Extract the (X, Y) coordinate from the center of the cell holding the provided text.  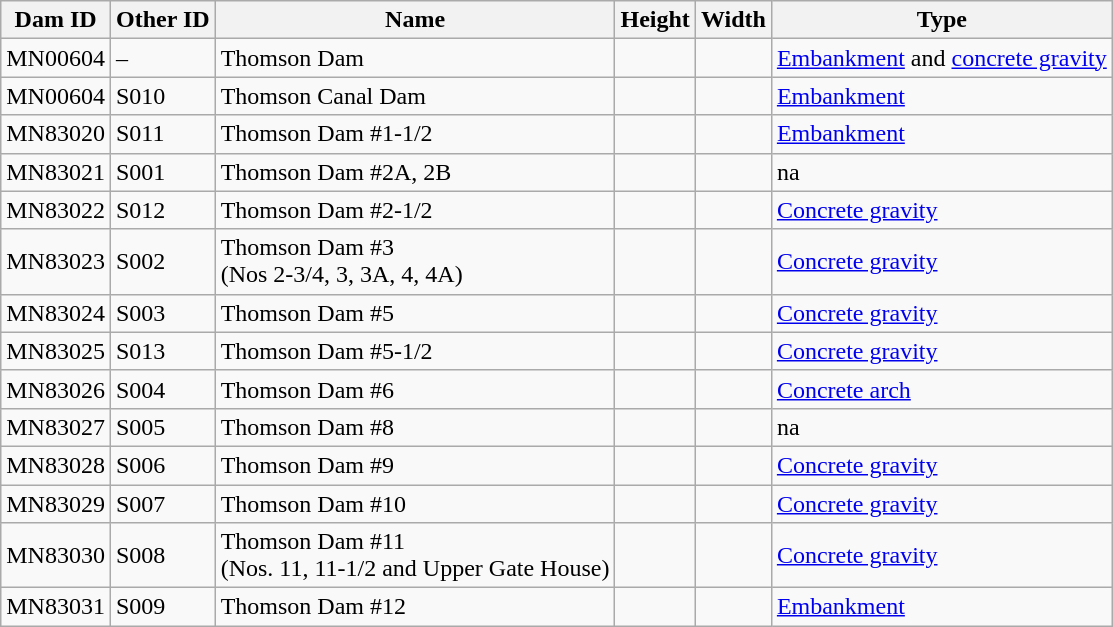
Embankment and concrete gravity (942, 58)
Thomson Dam #9 (415, 465)
S009 (162, 607)
S012 (162, 210)
MN83027 (56, 427)
Thomson Dam #5-1/2 (415, 351)
Thomson Dam #2A, 2B (415, 172)
Thomson Dam #2-1/2 (415, 210)
S013 (162, 351)
MN83029 (56, 503)
Dam ID (56, 20)
Type (942, 20)
MN83022 (56, 210)
Thomson Dam #11(Nos. 11, 11-1/2 and Upper Gate House) (415, 556)
S007 (162, 503)
– (162, 58)
MN83031 (56, 607)
S005 (162, 427)
Other ID (162, 20)
Height (655, 20)
S011 (162, 134)
MN83023 (56, 262)
S010 (162, 96)
Thomson Dam #12 (415, 607)
Thomson Dam #6 (415, 389)
Width (733, 20)
Thomson Dam #3(Nos 2-3/4, 3, 3A, 4, 4A) (415, 262)
MN83024 (56, 313)
S008 (162, 556)
Thomson Dam #5 (415, 313)
MN83026 (56, 389)
MN83025 (56, 351)
MN83028 (56, 465)
MN83020 (56, 134)
S004 (162, 389)
MN83030 (56, 556)
MN83021 (56, 172)
Thomson Dam #8 (415, 427)
Thomson Dam #10 (415, 503)
S002 (162, 262)
Name (415, 20)
Thomson Canal Dam (415, 96)
Thomson Dam #1-1/2 (415, 134)
Concrete arch (942, 389)
S003 (162, 313)
S006 (162, 465)
S001 (162, 172)
Thomson Dam (415, 58)
